Return the (x, y) coordinate for the center point of the cell that contains the specified text.  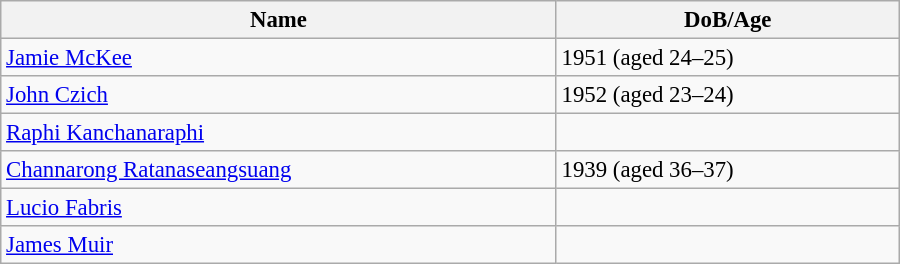
James Muir (279, 245)
Lucio Fabris (279, 208)
Channarong Ratanaseangsuang (279, 170)
1952 (aged 23–24) (728, 95)
Name (279, 20)
John Czich (279, 95)
Raphi Kanchanaraphi (279, 133)
DoB/Age (728, 20)
Jamie McKee (279, 58)
1951 (aged 24–25) (728, 58)
1939 (aged 36–37) (728, 170)
